Determine the (x, y) coordinate at the center of the cell enclosing the given text.  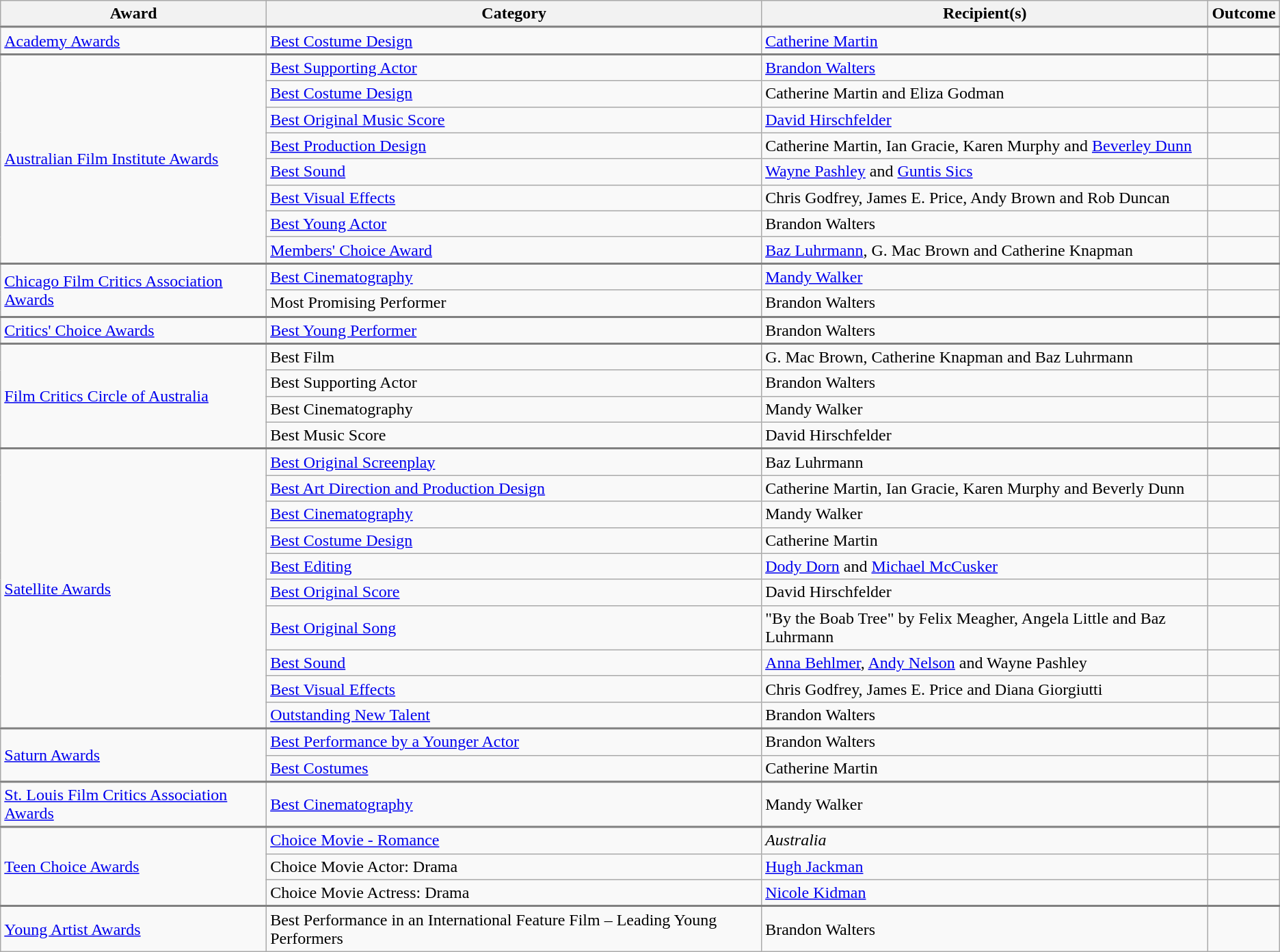
Catherine Martin, Ian Gracie, Karen Murphy and Beverley Dunn (985, 146)
Teen Choice Awards (134, 867)
Outstanding New Talent (514, 715)
Best Performance in an International Feature Film – Leading Young Performers (514, 929)
Chris Godfrey, James E. Price and Diana Giorgiutti (985, 689)
Saturn Awards (134, 755)
Members' Choice Award (514, 250)
Best Original Score (514, 592)
Award (134, 14)
Film Critics Circle of Australia (134, 396)
Choice Movie - Romance (514, 840)
Category (514, 14)
Catherine Martin, Ian Gracie, Karen Murphy and Beverly Dunn (985, 488)
St. Louis Film Critics Association Awards (134, 804)
Baz Luhrmann, G. Mac Brown and Catherine Knapman (985, 250)
G. Mac Brown, Catherine Knapman and Baz Luhrmann (985, 357)
Satellite Awards (134, 588)
Choice Movie Actor: Drama (514, 867)
Best Art Direction and Production Design (514, 488)
Most Promising Performer (514, 304)
Best Editing (514, 566)
Nicole Kidman (985, 893)
Australian Film Institute Awards (134, 159)
Best Young Actor (514, 224)
Best Performance by a Younger Actor (514, 741)
Wayne Pashley and Guntis Sics (985, 172)
Best Original Song (514, 628)
Best Original Music Score (514, 120)
Choice Movie Actress: Drama (514, 893)
Dody Dorn and Michael McCusker (985, 566)
Australia (985, 840)
Best Production Design (514, 146)
"By the Boab Tree" by Felix Meagher, Angela Little and Baz Luhrmann (985, 628)
Best Original Screenplay (514, 462)
Academy Awards (134, 41)
Recipient(s) (985, 14)
Best Film (514, 357)
Outcome (1244, 14)
Baz Luhrmann (985, 462)
Chicago Film Critics Association Awards (134, 290)
Catherine Martin and Eliza Godman (985, 94)
Hugh Jackman (985, 867)
Chris Godfrey, James E. Price, Andy Brown and Rob Duncan (985, 198)
Best Young Performer (514, 330)
Anna Behlmer, Andy Nelson and Wayne Pashley (985, 663)
Best Costumes (514, 769)
Best Music Score (514, 435)
Critics' Choice Awards (134, 330)
Young Artist Awards (134, 929)
